Scan for the cell matching the given text and deliver its (X, Y) coordinate at center. 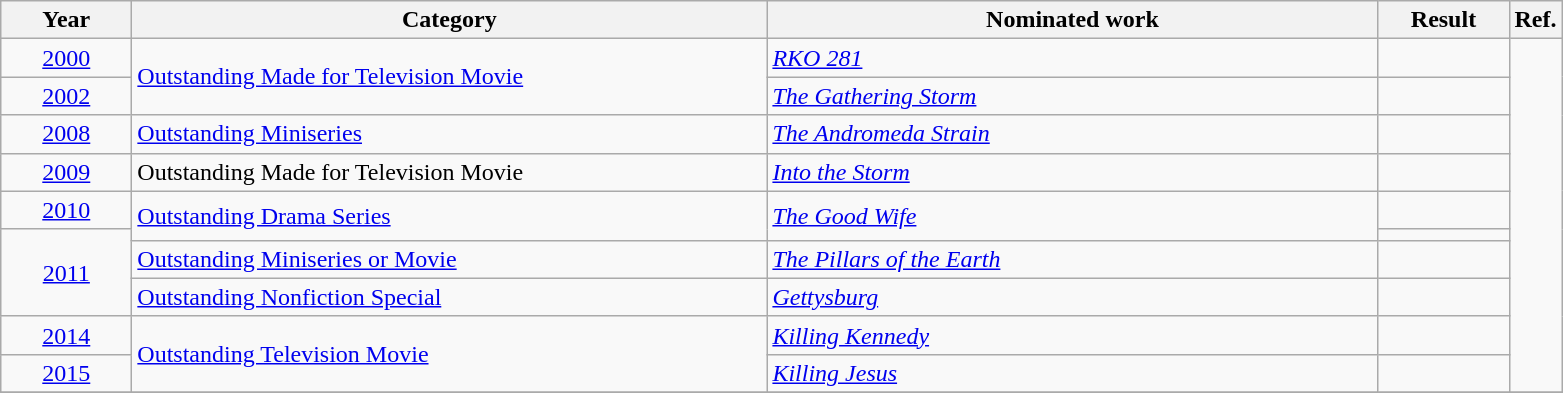
Outstanding Nonfiction Special (450, 297)
The Gathering Storm (1072, 96)
2015 (66, 373)
2009 (66, 172)
2011 (66, 272)
The Pillars of the Earth (1072, 259)
2010 (66, 210)
Category (450, 20)
The Andromeda Strain (1072, 134)
Result (1444, 20)
RKO 281 (1072, 58)
Gettysburg (1072, 297)
Into the Storm (1072, 172)
2002 (66, 96)
Killing Kennedy (1072, 335)
The Good Wife (1072, 216)
Nominated work (1072, 20)
Outstanding Drama Series (450, 216)
Outstanding Miniseries or Movie (450, 259)
2014 (66, 335)
Outstanding Miniseries (450, 134)
Ref. (1536, 20)
Killing Jesus (1072, 373)
2000 (66, 58)
Year (66, 20)
Outstanding Television Movie (450, 354)
2008 (66, 134)
